Capture the cell that displays the provided text and extract its (X, Y) central coordinate. 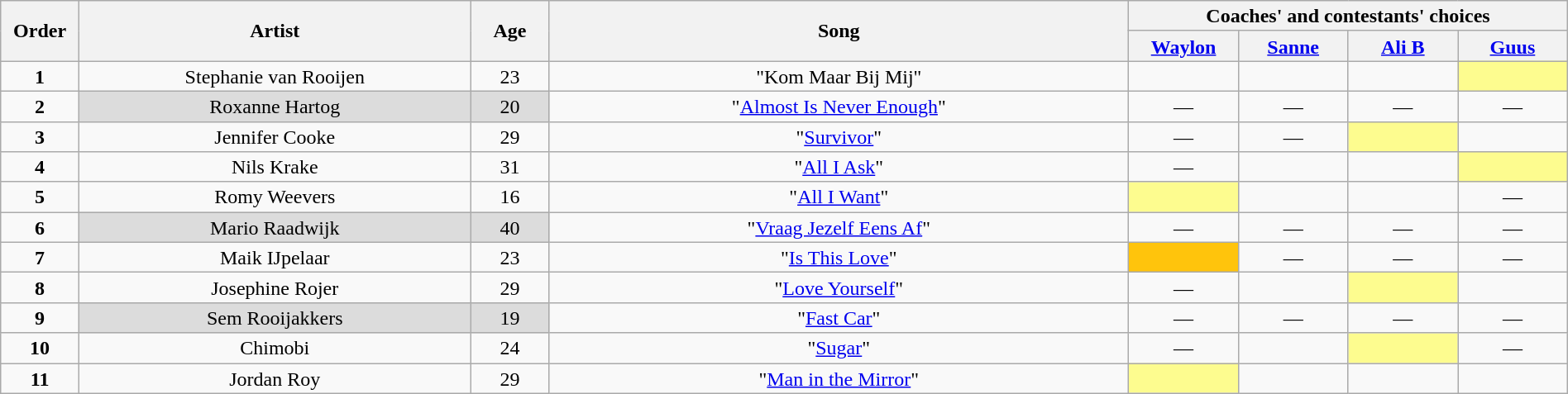
"All I Want" (839, 197)
6 (40, 228)
24 (509, 349)
Jordan Roy (275, 378)
Roxanne Hartog (275, 106)
"Vraag Jezelf Eens Af" (839, 228)
Josephine Rojer (275, 287)
31 (509, 167)
Song (839, 31)
Ali B (1403, 46)
Sem Rooijakkers (275, 317)
Artist (275, 31)
20 (509, 106)
"Love Yourself" (839, 287)
"Kom Maar Bij Mij" (839, 76)
4 (40, 167)
8 (40, 287)
Coaches' and contestants' choices (1348, 17)
"Survivor" (839, 137)
"Man in the Mirror" (839, 378)
16 (509, 197)
Jennifer Cooke (275, 137)
11 (40, 378)
9 (40, 317)
10 (40, 349)
2 (40, 106)
1 (40, 76)
3 (40, 137)
19 (509, 317)
Waylon (1184, 46)
7 (40, 258)
Romy Weevers (275, 197)
Maik IJpelaar (275, 258)
40 (509, 228)
Age (509, 31)
Stephanie van Rooijen (275, 76)
Mario Raadwijk (275, 228)
Nils Krake (275, 167)
"Is This Love" (839, 258)
"Fast Car" (839, 317)
"Almost Is Never Enough" (839, 106)
"All I Ask" (839, 167)
Sanne (1293, 46)
Guus (1513, 46)
5 (40, 197)
"Sugar" (839, 349)
Chimobi (275, 349)
Order (40, 31)
